Determine the [x, y] coordinate at the center of the cell enclosing the given text.  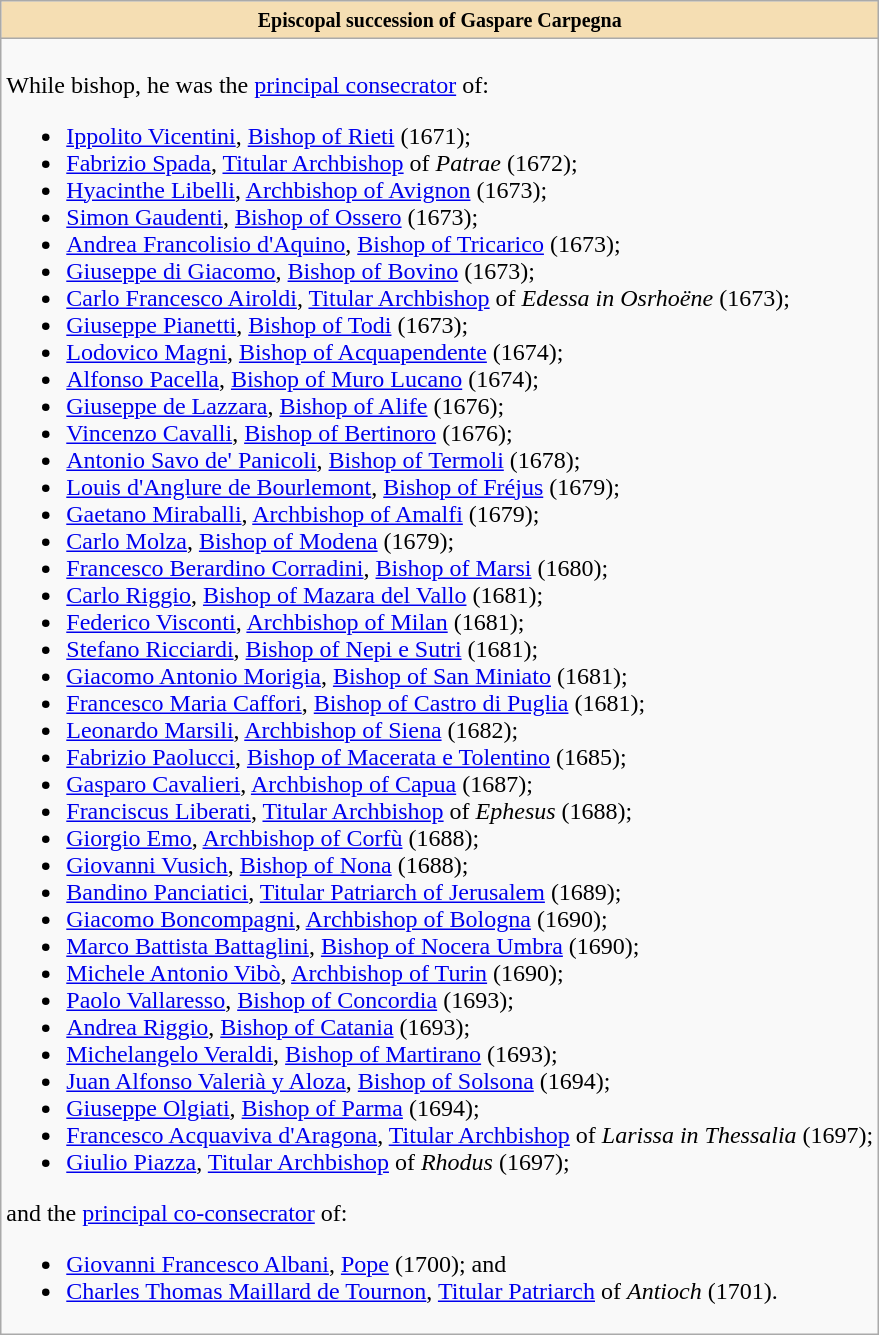
Episcopal succession of Gaspare Carpegna [440, 20]
